Return (x, y) of the center of cell containing provided text 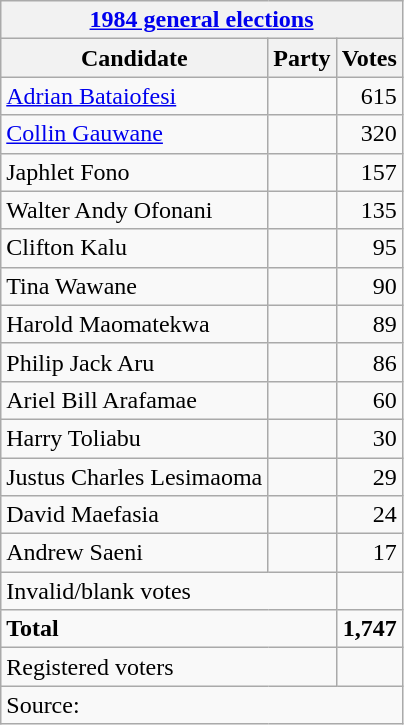
Invalid/blank votes (168, 591)
17 (369, 553)
Ariel Bill Arafamae (134, 400)
Harry Toliabu (134, 438)
Registered voters (168, 667)
95 (369, 248)
29 (369, 477)
30 (369, 438)
Clifton Kalu (134, 248)
89 (369, 324)
Philip Jack Aru (134, 362)
157 (369, 172)
1984 general elections (202, 20)
1,747 (369, 629)
Candidate (134, 58)
Adrian Bataiofesi (134, 96)
David Maefasia (134, 515)
Party (302, 58)
Andrew Saeni (134, 553)
Source: (202, 705)
90 (369, 286)
320 (369, 134)
615 (369, 96)
Harold Maomatekwa (134, 324)
Japhlet Fono (134, 172)
Total (168, 629)
86 (369, 362)
Walter Andy Ofonani (134, 210)
135 (369, 210)
Votes (369, 58)
Justus Charles Lesimaoma (134, 477)
Collin Gauwane (134, 134)
Tina Wawane (134, 286)
24 (369, 515)
60 (369, 400)
